Determine the (X, Y) coordinate at the center of the cell enclosing the given text.  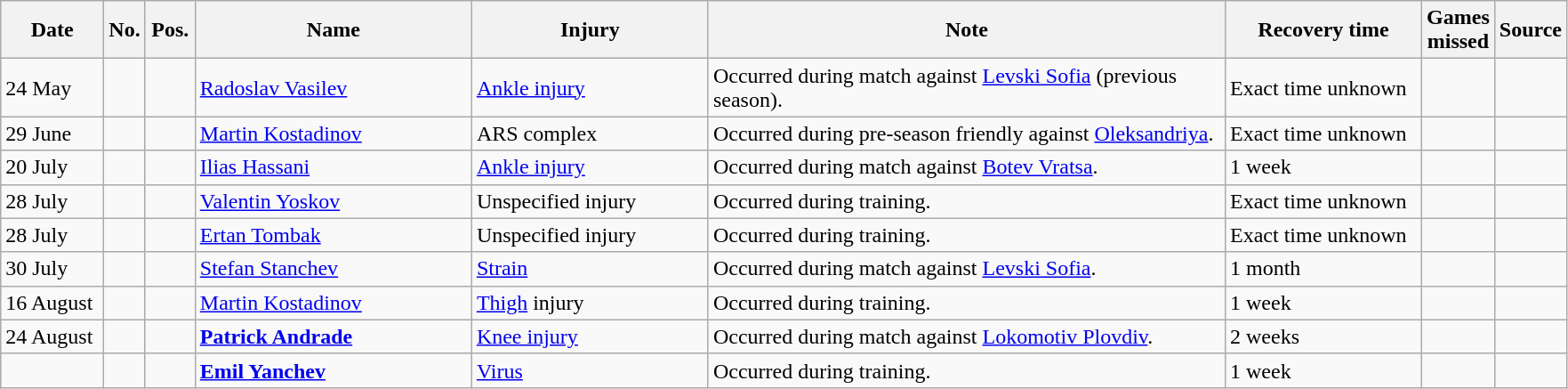
Knee injury (590, 336)
Emil Yanchev (333, 370)
Virus (590, 370)
Valentin Yoskov (333, 201)
16 August (52, 303)
Date (52, 30)
Occurred during match against Lokomotiv Plovdiv. (966, 336)
24 August (52, 336)
ARS complex (590, 134)
No. (125, 30)
Occurred during pre-season friendly against Oleksandriya. (966, 134)
Occurred during match against Botev Vratsa. (966, 167)
Thigh injury (590, 303)
Games missed (1459, 30)
Radoslav Vasilev (333, 87)
Injury (590, 30)
24 May (52, 87)
1 month (1323, 269)
Occurred during match against Levski Sofia. (966, 269)
Stefan Stanchev (333, 269)
Strain (590, 269)
30 July (52, 269)
Recovery time (1323, 30)
Pos. (170, 30)
Note (966, 30)
Source (1530, 30)
20 July (52, 167)
2 weeks (1323, 336)
Occurred during match against Levski Sofia (previous season). (966, 87)
Ertan Tombak (333, 235)
Name (333, 30)
Ilias Hassani (333, 167)
Patrick Andrade (333, 336)
29 June (52, 134)
